Detect which cell encompasses the target text, then output its (x, y) center coordinate. 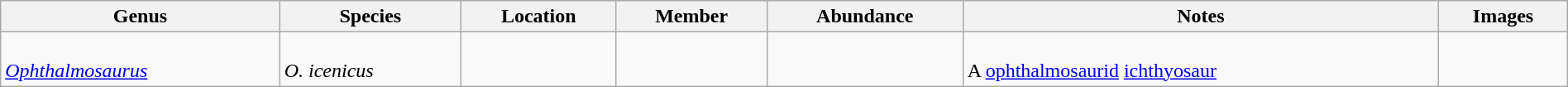
Images (1503, 17)
Notes (1201, 17)
Member (691, 17)
Location (538, 17)
Species (370, 17)
A ophthalmosaurid ichthyosaur (1201, 60)
Ophthalmosaurus (141, 60)
O. icenicus (370, 60)
Abundance (865, 17)
Genus (141, 17)
